Capture the cell that displays the provided text and extract its (x, y) central coordinate. 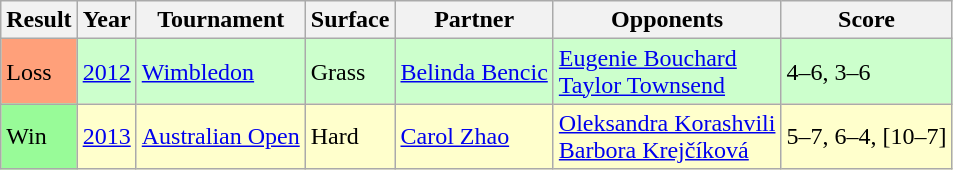
Eugenie Bouchard Taylor Townsend (667, 72)
Year (106, 20)
Belinda Bencic (474, 72)
4–6, 3–6 (866, 72)
Carol Zhao (474, 136)
2012 (106, 72)
Hard (350, 136)
Surface (350, 20)
Loss (39, 72)
Result (39, 20)
Win (39, 136)
Wimbledon (220, 72)
2013 (106, 136)
Opponents (667, 20)
Tournament (220, 20)
Oleksandra Korashvili Barbora Krejčíková (667, 136)
Australian Open (220, 136)
5–7, 6–4, [10–7] (866, 136)
Grass (350, 72)
Score (866, 20)
Partner (474, 20)
